Scan for the cell matching the given text and deliver its (X, Y) coordinate at center. 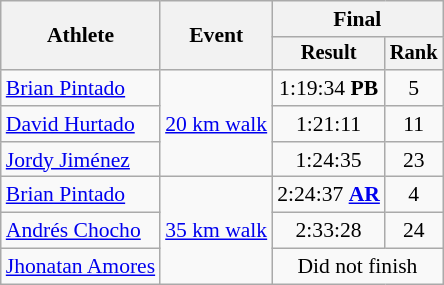
Event (216, 36)
4 (414, 195)
Andrés Chocho (80, 231)
5 (414, 88)
35 km walk (216, 230)
Final (357, 19)
David Hurtado (80, 124)
1:21:11 (328, 124)
Jhonatan Amores (80, 267)
Jordy Jiménez (80, 160)
24 (414, 231)
1:24:35 (328, 160)
2:33:28 (328, 231)
Did not finish (357, 267)
2:24:37 AR (328, 195)
20 km walk (216, 124)
11 (414, 124)
1:19:34 PB (328, 88)
23 (414, 160)
Result (328, 54)
Rank (414, 54)
Athlete (80, 36)
